Detect which cell encompasses the target text, then output its [X, Y] center coordinate. 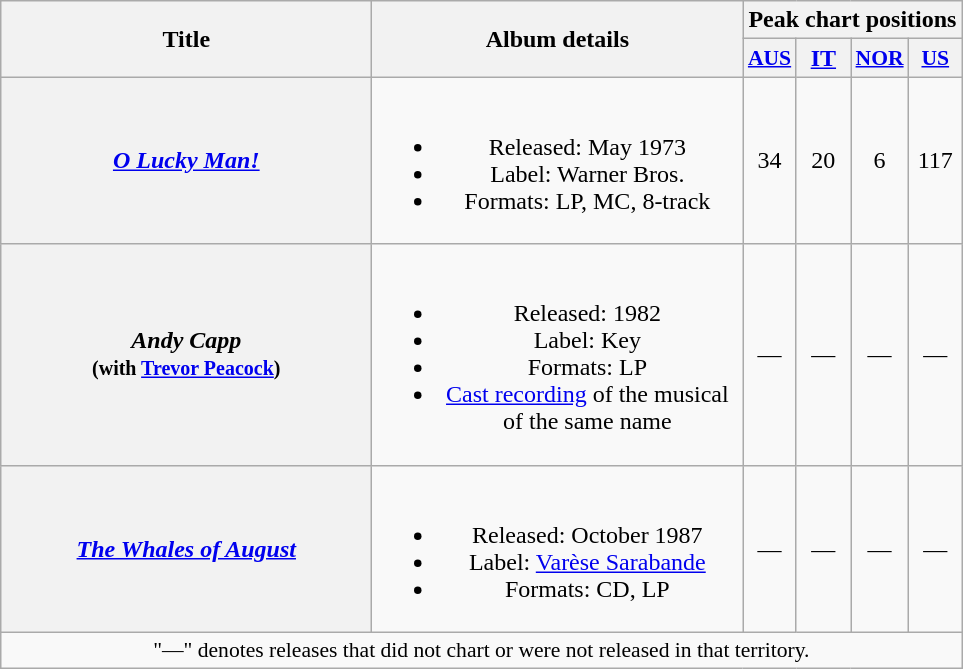
Title [186, 39]
Peak chart positions [852, 20]
Album details [558, 39]
IT [823, 58]
Released: May 1973Label: Warner Bros.Formats: LP, MC, 8-track [558, 160]
US [936, 58]
NOR [880, 58]
Andy Capp(with Trevor Peacock) [186, 354]
34 [770, 160]
The Whales of August [186, 548]
AUS [770, 58]
20 [823, 160]
"—" denotes releases that did not chart or were not released in that territory. [482, 650]
6 [880, 160]
Released: October 1987Label: Varèse SarabandeFormats: CD, LP [558, 548]
O Lucky Man! [186, 160]
Released: 1982Label: KeyFormats: LPCast recording of the musical of the same name [558, 354]
117 [936, 160]
